Identify which cell holds the provided text, then report its [x, y] central coordinate. 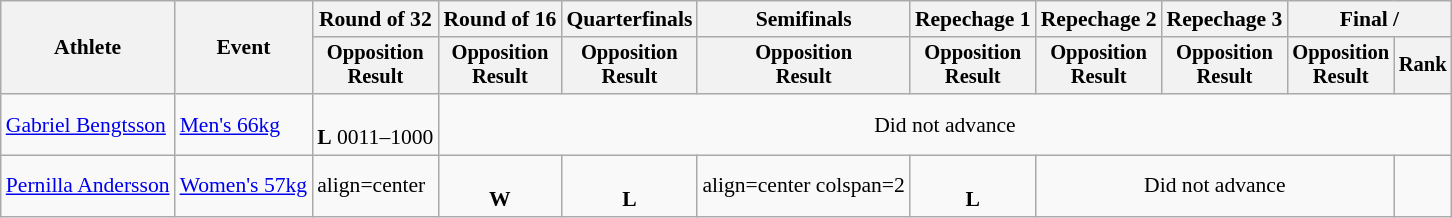
Rank [1423, 66]
Round of 32 [375, 19]
Event [244, 48]
Repechage 3 [1225, 19]
align=center colspan=2 [803, 186]
align=center [375, 186]
L 0011–1000 [375, 124]
Repechage 1 [973, 19]
Athlete [88, 48]
W [500, 186]
Final / [1369, 19]
Men's 66kg [244, 124]
Quarterfinals [629, 19]
Gabriel Bengtsson [88, 124]
Semifinals [803, 19]
Round of 16 [500, 19]
Repechage 2 [1099, 19]
Women's 57kg [244, 186]
Pernilla Andersson [88, 186]
